Return the [x, y] coordinate for the center point of the cell that contains the specified text.  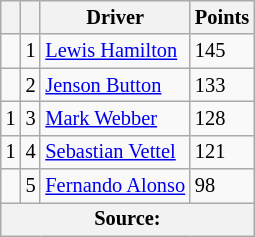
Lewis Hamilton [115, 51]
Source: [128, 219]
Fernando Alonso [115, 186]
Sebastian Vettel [115, 152]
98 [222, 186]
5 [31, 186]
2 [31, 85]
145 [222, 51]
128 [222, 118]
4 [31, 152]
133 [222, 85]
Points [222, 17]
121 [222, 152]
Jenson Button [115, 85]
Driver [115, 17]
Mark Webber [115, 118]
3 [31, 118]
